Scan for the cell matching the given text and deliver its [X, Y] coordinate at center. 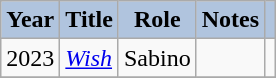
2023 [30, 58]
Wish [90, 58]
Sabino [157, 58]
Title [90, 20]
Role [157, 20]
Year [30, 20]
Notes [230, 20]
